Pinpoint the cell where the given text exists, returning its [X, Y] midpoint coordinate. 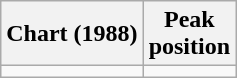
Peakposition [189, 34]
Chart (1988) [72, 34]
